Return the (x, y) coordinate for the center point of the cell that contains the specified text.  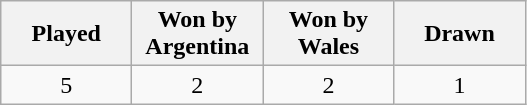
5 (66, 85)
1 (460, 85)
Drawn (460, 34)
Won byArgentina (198, 34)
Won byWales (328, 34)
Played (66, 34)
